Return [X, Y] of the center of cell containing provided text 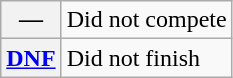
— [31, 20]
Did not finish [146, 58]
DNF [31, 58]
Did not compete [146, 20]
